Locate the cell with the specified text and output its [X, Y] center coordinate. 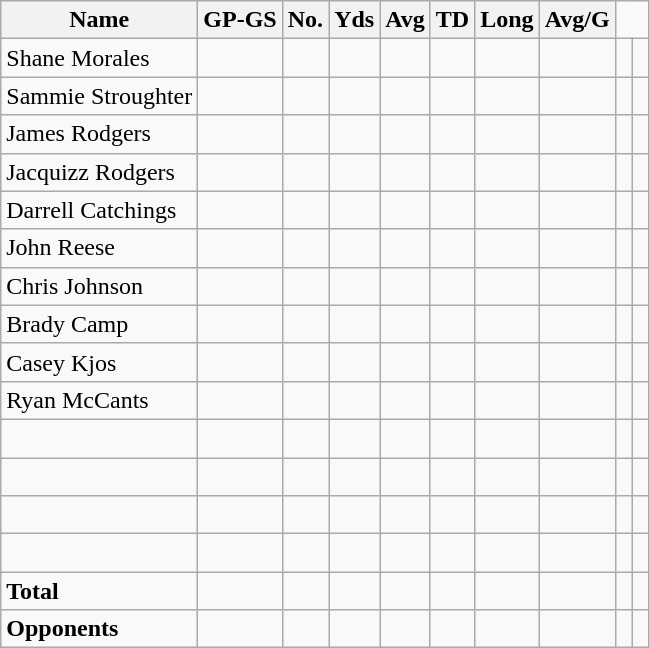
Name [100, 20]
Casey Kjos [100, 362]
Opponents [100, 629]
TD [452, 20]
James Rodgers [100, 134]
Yds [354, 20]
Darrell Catchings [100, 210]
Total [100, 591]
Long [507, 20]
Brady Camp [100, 324]
Ryan McCants [100, 400]
No. [305, 20]
Jacquizz Rodgers [100, 172]
GP-GS [240, 20]
Shane Morales [100, 58]
John Reese [100, 248]
Avg [406, 20]
Avg/G [577, 20]
Sammie Stroughter [100, 96]
Chris Johnson [100, 286]
